Pinpoint the cell where the given text exists, returning its [X, Y] midpoint coordinate. 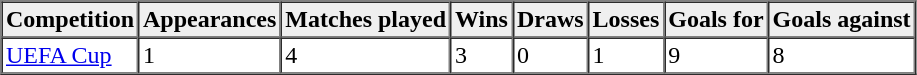
Matches played [366, 20]
Goals for [716, 20]
UEFA Cup [70, 56]
8 [842, 56]
Competition [70, 20]
9 [716, 56]
Losses [626, 20]
0 [550, 56]
4 [366, 56]
Wins [481, 20]
Appearances [209, 20]
Goals against [842, 20]
Draws [550, 20]
3 [481, 56]
